Determine the [X, Y] coordinate at the center of the cell enclosing the given text.  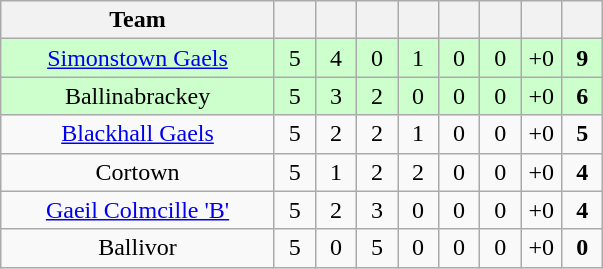
Cortown [138, 172]
Ballivor [138, 248]
6 [582, 96]
Team [138, 20]
Blackhall Gaels [138, 134]
Ballinabrackey [138, 96]
Gaeil Colmcille 'B' [138, 210]
9 [582, 58]
Simonstown Gaels [138, 58]
